Capture the cell that displays the provided text and extract its [x, y] central coordinate. 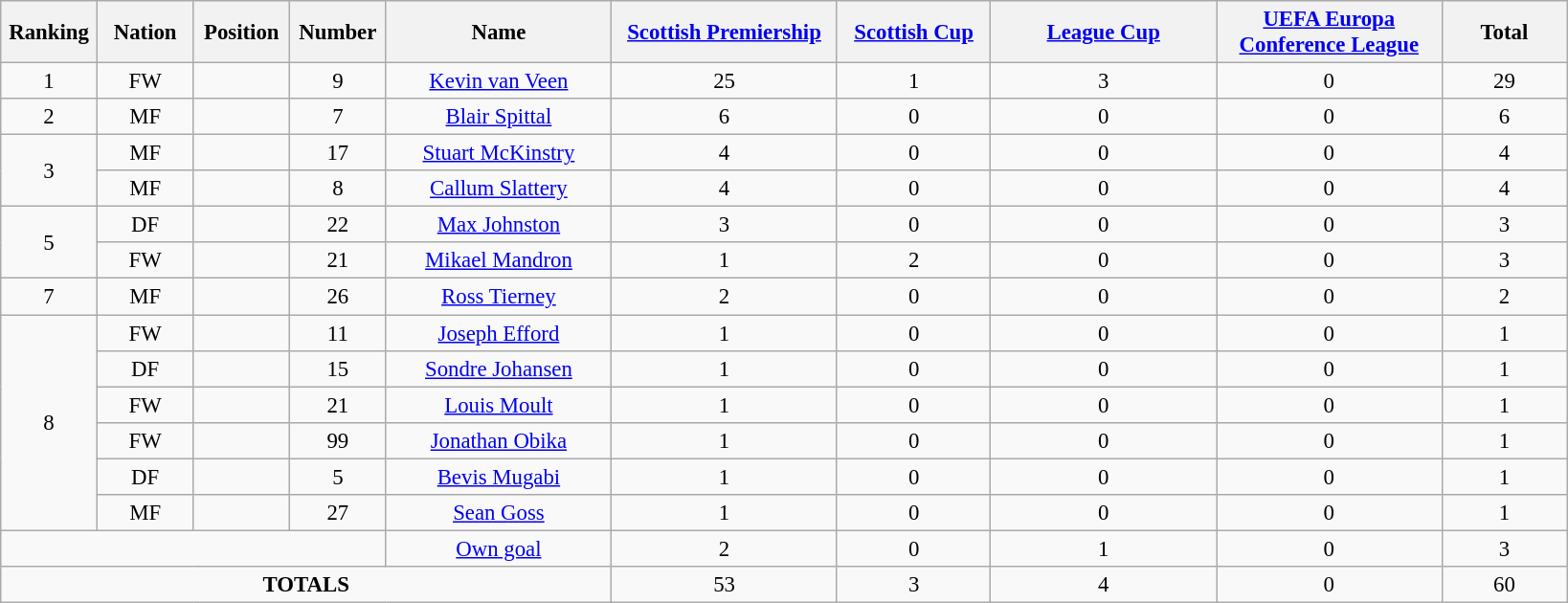
Number [339, 33]
Sean Goss [499, 513]
60 [1505, 585]
25 [725, 81]
Joseph Efford [499, 333]
Own goal [499, 548]
Bevis Mugabi [499, 477]
17 [339, 153]
Louis Moult [499, 405]
UEFA Europa Conference League [1329, 33]
Blair Spittal [499, 117]
Max Johnston [499, 225]
26 [339, 297]
Stuart McKinstry [499, 153]
League Cup [1104, 33]
Kevin van Veen [499, 81]
11 [339, 333]
Mikael Mandron [499, 261]
Callum Slattery [499, 189]
Scottish Cup [913, 33]
Ross Tierney [499, 297]
22 [339, 225]
Scottish Premiership [725, 33]
53 [725, 585]
Sondre Johansen [499, 368]
Total [1505, 33]
Ranking [50, 33]
9 [339, 81]
15 [339, 368]
Position [241, 33]
27 [339, 513]
29 [1505, 81]
Jonathan Obika [499, 440]
Name [499, 33]
Nation [146, 33]
99 [339, 440]
TOTALS [306, 585]
